Pinpoint the cell where the given text exists, returning its [x, y] midpoint coordinate. 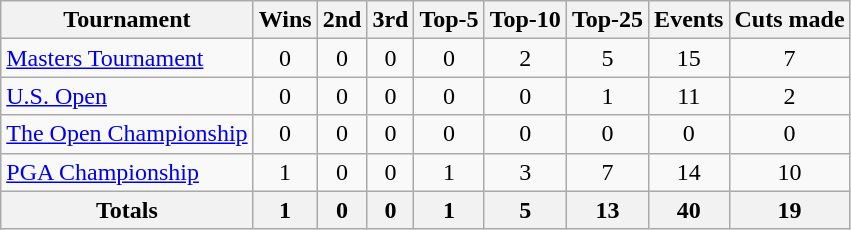
The Open Championship [127, 134]
Events [689, 20]
13 [607, 210]
2nd [342, 20]
Masters Tournament [127, 58]
Wins [285, 20]
3rd [390, 20]
15 [689, 58]
Tournament [127, 20]
PGA Championship [127, 172]
14 [689, 172]
Top-5 [449, 20]
Totals [127, 210]
11 [689, 96]
10 [790, 172]
19 [790, 210]
Top-10 [525, 20]
Cuts made [790, 20]
Top-25 [607, 20]
40 [689, 210]
U.S. Open [127, 96]
3 [525, 172]
